Identify which cell holds the provided text, then report its (X, Y) central coordinate. 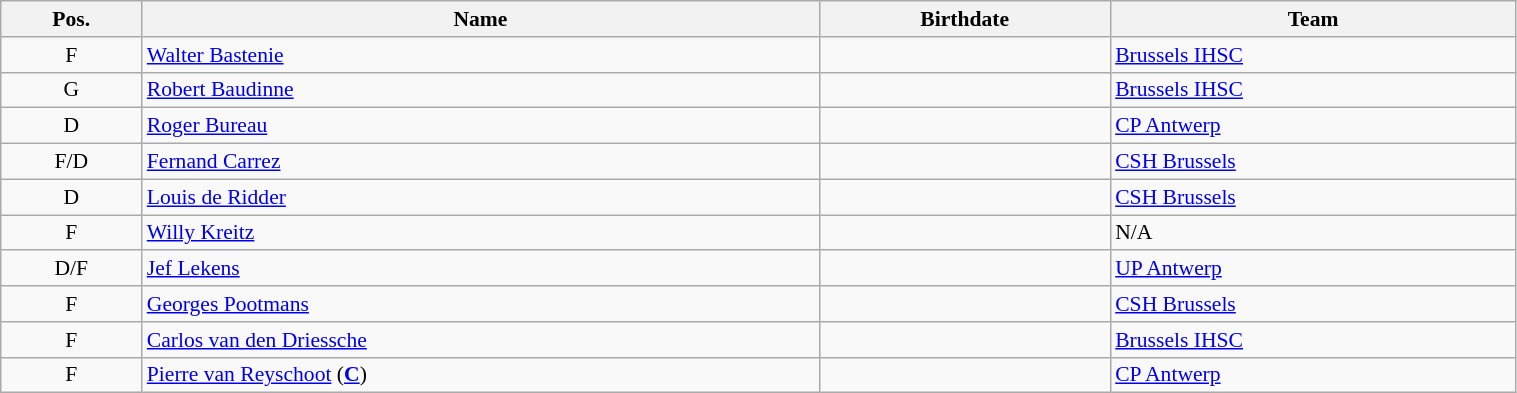
Pos. (72, 19)
Pierre van Reyschoot (C) (480, 375)
F/D (72, 162)
Robert Baudinne (480, 90)
D/F (72, 269)
G (72, 90)
Birthdate (964, 19)
Willy Kreitz (480, 233)
Name (480, 19)
Georges Pootmans (480, 304)
Fernand Carrez (480, 162)
Jef Lekens (480, 269)
Roger Bureau (480, 126)
UP Antwerp (1313, 269)
Louis de Ridder (480, 197)
N/A (1313, 233)
Team (1313, 19)
Carlos van den Driessche (480, 340)
Walter Bastenie (480, 55)
